Pinpoint the cell where the given text exists, returning its [x, y] midpoint coordinate. 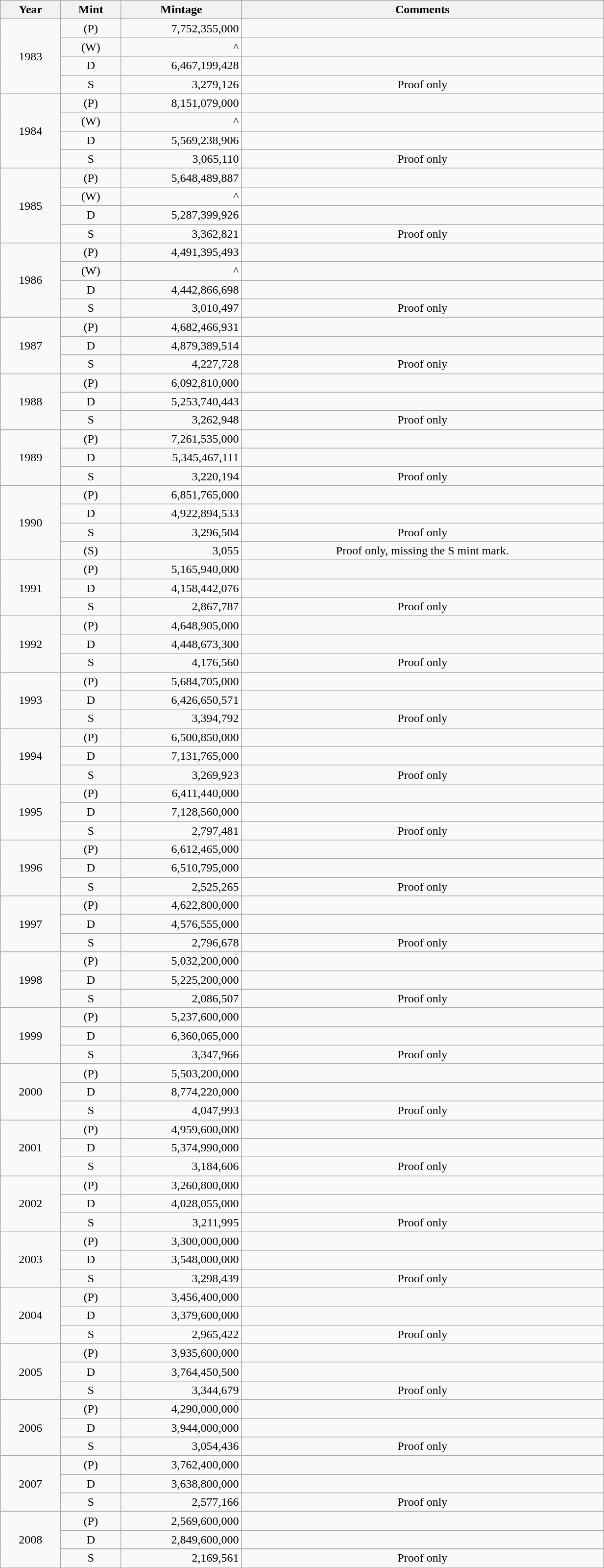
2,577,166 [181, 1502]
6,467,199,428 [181, 66]
3,010,497 [181, 308]
Year [30, 10]
3,379,600,000 [181, 1316]
1995 [30, 812]
3,065,110 [181, 159]
4,442,866,698 [181, 290]
2008 [30, 1540]
5,287,399,926 [181, 215]
1996 [30, 868]
Mint [91, 10]
3,944,000,000 [181, 1428]
2007 [30, 1484]
4,290,000,000 [181, 1409]
6,426,650,571 [181, 700]
1984 [30, 131]
1993 [30, 700]
2,169,561 [181, 1558]
3,300,000,000 [181, 1241]
3,220,194 [181, 476]
2,525,265 [181, 887]
3,269,923 [181, 774]
3,211,995 [181, 1222]
1987 [30, 346]
1988 [30, 401]
5,503,200,000 [181, 1073]
3,762,400,000 [181, 1465]
3,054,436 [181, 1446]
5,374,990,000 [181, 1148]
1992 [30, 644]
4,448,673,300 [181, 644]
1986 [30, 280]
3,362,821 [181, 234]
3,548,000,000 [181, 1260]
3,456,400,000 [181, 1297]
2006 [30, 1427]
3,638,800,000 [181, 1484]
5,165,940,000 [181, 570]
2000 [30, 1092]
5,345,467,111 [181, 457]
4,622,800,000 [181, 905]
2002 [30, 1204]
4,227,728 [181, 364]
2001 [30, 1147]
2,965,422 [181, 1334]
3,935,600,000 [181, 1353]
5,648,489,887 [181, 177]
2,796,678 [181, 943]
2,569,600,000 [181, 1521]
7,261,535,000 [181, 439]
2005 [30, 1371]
6,612,465,000 [181, 849]
5,569,238,906 [181, 140]
3,279,126 [181, 84]
1985 [30, 205]
4,879,389,514 [181, 346]
1990 [30, 523]
3,347,966 [181, 1054]
4,959,600,000 [181, 1129]
5,032,200,000 [181, 961]
7,752,355,000 [181, 28]
1997 [30, 924]
5,684,705,000 [181, 681]
4,158,442,076 [181, 588]
2,797,481 [181, 831]
3,262,948 [181, 420]
3,298,439 [181, 1278]
8,151,079,000 [181, 103]
4,576,555,000 [181, 924]
8,774,220,000 [181, 1092]
1998 [30, 980]
2,086,507 [181, 998]
(S) [91, 551]
Mintage [181, 10]
3,764,450,500 [181, 1371]
3,184,606 [181, 1167]
2,867,787 [181, 607]
1994 [30, 756]
6,510,795,000 [181, 868]
6,851,765,000 [181, 495]
5,253,740,443 [181, 401]
6,360,065,000 [181, 1036]
4,648,905,000 [181, 625]
3,344,679 [181, 1390]
2004 [30, 1316]
1983 [30, 56]
4,922,894,533 [181, 513]
1989 [30, 457]
7,128,560,000 [181, 812]
1991 [30, 588]
4,682,466,931 [181, 327]
3,260,800,000 [181, 1185]
Comments [422, 10]
7,131,765,000 [181, 756]
2003 [30, 1260]
6,092,810,000 [181, 383]
6,500,850,000 [181, 737]
3,394,792 [181, 719]
3,296,504 [181, 532]
5,237,600,000 [181, 1017]
2,849,600,000 [181, 1540]
Proof only, missing the S mint mark. [422, 551]
4,491,395,493 [181, 252]
6,411,440,000 [181, 793]
3,055 [181, 551]
4,028,055,000 [181, 1204]
4,047,993 [181, 1110]
1999 [30, 1036]
4,176,560 [181, 663]
5,225,200,000 [181, 980]
